From the cell containing the given text, extract its center point as [x, y] coordinate. 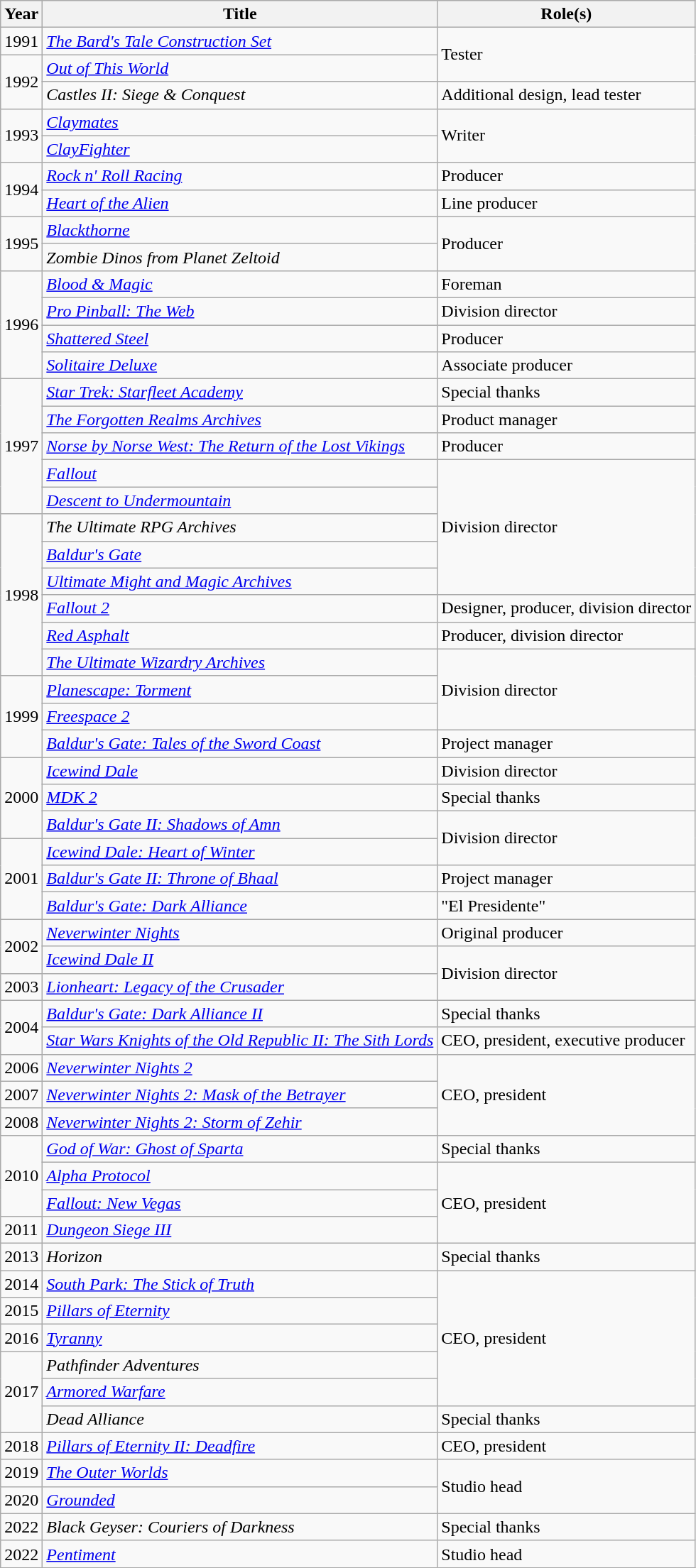
Grounded [240, 1500]
Pillars of Eternity II: Deadfire [240, 1446]
The Bard's Tale Construction Set [240, 41]
Year [21, 14]
Role(s) [567, 14]
Planescape: Torment [240, 689]
2014 [21, 1284]
Line producer [567, 203]
Pathfinder Adventures [240, 1365]
2018 [21, 1446]
Rock n' Roll Racing [240, 176]
The Outer Worlds [240, 1473]
Dead Alliance [240, 1419]
God of War: Ghost of Sparta [240, 1148]
Associate producer [567, 366]
South Park: The Stick of Truth [240, 1284]
2010 [21, 1175]
MDK 2 [240, 798]
Fallout 2 [240, 608]
Baldur's Gate: Tales of the Sword Coast [240, 743]
Claymates [240, 122]
Red Asphalt [240, 635]
Fallout [240, 473]
Ultimate Might and Magic Archives [240, 581]
2011 [21, 1230]
Original producer [567, 933]
Tyranny [240, 1338]
Fallout: New Vegas [240, 1203]
1994 [21, 190]
"El Presidente" [567, 906]
Armored Warfare [240, 1392]
Baldur's Gate: Dark Alliance [240, 906]
Horizon [240, 1257]
Icewind Dale [240, 770]
2000 [21, 797]
Producer, division director [567, 635]
Zombie Dinos from Planet Zeltoid [240, 257]
1998 [21, 595]
Blood & Magic [240, 284]
Freespace 2 [240, 716]
Additional design, lead tester [567, 95]
1993 [21, 136]
Baldur's Gate: Dark Alliance II [240, 1014]
1997 [21, 446]
Pentiment [240, 1554]
Title [240, 14]
ClayFighter [240, 149]
Icewind Dale: Heart of Winter [240, 852]
Neverwinter Nights 2: Storm of Zehir [240, 1122]
Alpha Protocol [240, 1175]
Icewind Dale II [240, 960]
Neverwinter Nights 2: Mask of the Betrayer [240, 1095]
Dungeon Siege III [240, 1230]
2003 [21, 987]
Baldur's Gate II: Throne of Bhaal [240, 879]
CEO, president, executive producer [567, 1041]
Star Trek: Starfleet Academy [240, 393]
2020 [21, 1500]
1999 [21, 716]
Tester [567, 55]
Shattered Steel [240, 339]
Baldur's Gate [240, 554]
Lionheart: Legacy of the Crusader [240, 987]
2015 [21, 1311]
The Ultimate Wizardry Archives [240, 662]
2013 [21, 1257]
2008 [21, 1122]
2007 [21, 1095]
Product manager [567, 420]
Descent to Undermountain [240, 500]
Heart of the Alien [240, 203]
Out of This World [240, 68]
1995 [21, 243]
Norse by Norse West: The Return of the Lost Vikings [240, 446]
Pro Pinball: The Web [240, 311]
2002 [21, 946]
2016 [21, 1338]
1996 [21, 324]
2004 [21, 1027]
2001 [21, 879]
2006 [21, 1068]
1992 [21, 82]
The Forgotten Realms Archives [240, 420]
Black Geyser: Couriers of Darkness [240, 1527]
Baldur's Gate II: Shadows of Amn [240, 825]
Designer, producer, division director [567, 608]
Castles II: Siege & Conquest [240, 95]
Pillars of Eternity [240, 1311]
2019 [21, 1473]
Blackthorne [240, 230]
Neverwinter Nights [240, 933]
Foreman [567, 284]
Neverwinter Nights 2 [240, 1068]
The Ultimate RPG Archives [240, 527]
Star Wars Knights of the Old Republic II: The Sith Lords [240, 1041]
2017 [21, 1392]
1991 [21, 41]
Solitaire Deluxe [240, 366]
Writer [567, 136]
